Determine the [X, Y] coordinate at the center of the cell enclosing the given text.  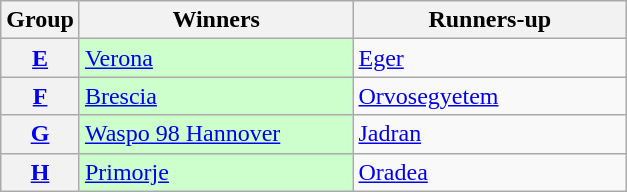
Orvosegyetem [490, 96]
Winners [216, 20]
Group [40, 20]
H [40, 172]
Brescia [216, 96]
Oradea [490, 172]
Primorje [216, 172]
Waspo 98 Hannover [216, 134]
Jadran [490, 134]
Verona [216, 58]
E [40, 58]
G [40, 134]
Eger [490, 58]
F [40, 96]
Runners-up [490, 20]
